From the cell containing the given text, extract its center point as (x, y) coordinate. 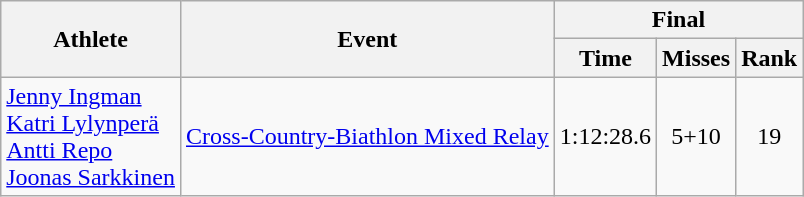
Misses (696, 58)
19 (770, 136)
Time (605, 58)
Final (678, 20)
1:12:28.6 (605, 136)
Athlete (91, 39)
Rank (770, 58)
Cross-Country-Biathlon Mixed Relay (367, 136)
5+10 (696, 136)
Jenny IngmanKatri LylynperäAntti RepoJoonas Sarkkinen (91, 136)
Event (367, 39)
